Locate the cell with the specified text and output its (X, Y) center coordinate. 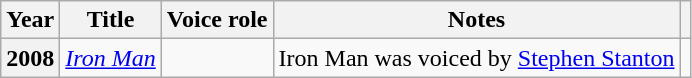
Title (111, 20)
Year (30, 20)
Iron Man (111, 58)
Iron Man was voiced by Stephen Stanton (476, 58)
Voice role (217, 20)
2008 (30, 58)
Notes (476, 20)
